Capture the cell that displays the provided text and extract its [x, y] central coordinate. 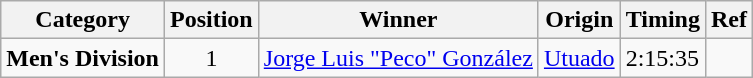
Utuado [579, 58]
Category [83, 20]
Position [212, 20]
2:15:35 [662, 58]
Jorge Luis "Peco" González [398, 58]
1 [212, 58]
Origin [579, 20]
Men's Division [83, 58]
Ref [728, 20]
Timing [662, 20]
Winner [398, 20]
